Provide the [X, Y] coordinate of the cell's center where the given text is located.  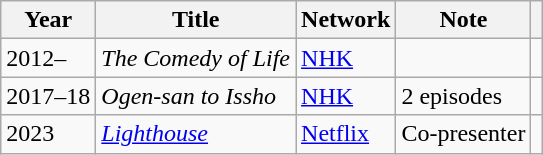
Title [196, 20]
2023 [48, 134]
2012– [48, 58]
Ogen-san to Issho [196, 96]
Year [48, 20]
Netflix [346, 134]
2 episodes [464, 96]
2017–18 [48, 96]
Note [464, 20]
Co-presenter [464, 134]
Lighthouse [196, 134]
Network [346, 20]
The Comedy of Life [196, 58]
